Provide the [X, Y] coordinate of the cell's center where the given text is located.  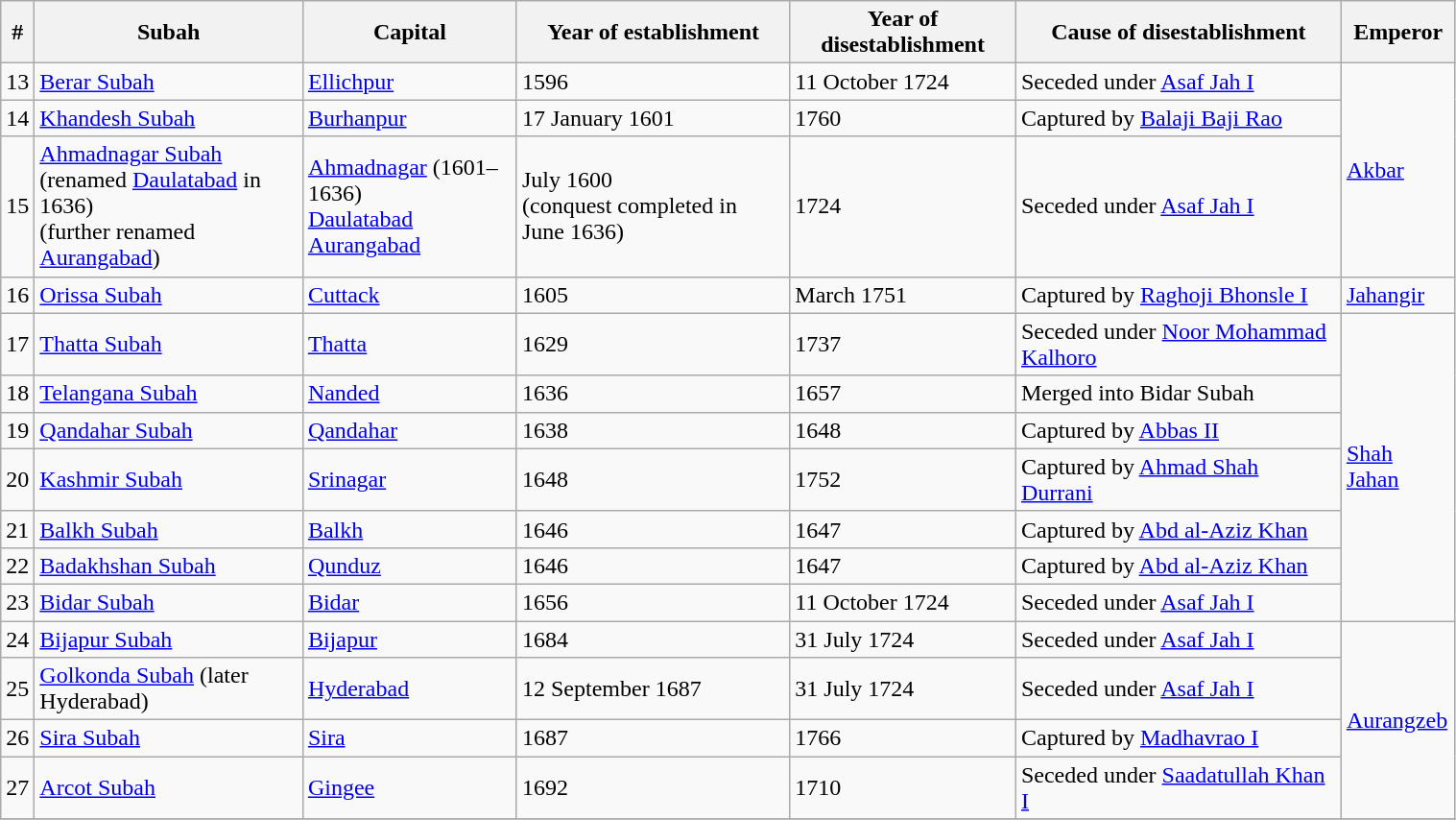
Balkh [409, 529]
1605 [653, 295]
20 [17, 480]
Seceded under Saadatullah Khan I [1179, 787]
Bidar [409, 602]
Seceded under Noor Mohammad Kalhoro [1179, 344]
16 [17, 295]
1737 [903, 344]
Golkonda Subah (later Hyderabad) [169, 689]
Captured by Madhavrao I [1179, 738]
Qandahar [409, 430]
Captured by Abbas II [1179, 430]
Bidar Subah [169, 602]
Cuttack [409, 295]
1710 [903, 787]
Subah [169, 33]
July 1600(conquest completed in June 1636) [653, 206]
1684 [653, 639]
Merged into Bidar Subah [1179, 394]
Year of disestablishment [903, 33]
Cause of disestablishment [1179, 33]
Srinagar [409, 480]
14 [17, 118]
Arcot Subah [169, 787]
Orissa Subah [169, 295]
Gingee [409, 787]
Bijapur Subah [169, 639]
1636 [653, 394]
23 [17, 602]
March 1751 [903, 295]
Captured by Raghoji Bhonsle I [1179, 295]
22 [17, 566]
21 [17, 529]
Sira [409, 738]
17 January 1601 [653, 118]
13 [17, 82]
Bijapur [409, 639]
Hyderabad [409, 689]
1629 [653, 344]
1656 [653, 602]
Ellichpur [409, 82]
Qandahar Subah [169, 430]
1596 [653, 82]
Captured by Ahmad Shah Durrani [1179, 480]
Khandesh Subah [169, 118]
Captured by Balaji Baji Rao [1179, 118]
15 [17, 206]
Balkh Subah [169, 529]
19 [17, 430]
1752 [903, 480]
Jahangir [1397, 295]
17 [17, 344]
Shah Jahan [1397, 467]
Emperor [1397, 33]
12 September 1687 [653, 689]
Burhanpur [409, 118]
Aurangzeb [1397, 719]
1760 [903, 118]
Ahmadnagar (1601–1636)DaulatabadAurangabad [409, 206]
Telangana Subah [169, 394]
1687 [653, 738]
18 [17, 394]
Badakhshan Subah [169, 566]
1638 [653, 430]
Thatta [409, 344]
1692 [653, 787]
25 [17, 689]
Thatta Subah [169, 344]
1657 [903, 394]
1724 [903, 206]
Year of establishment [653, 33]
Sira Subah [169, 738]
26 [17, 738]
Ahmadnagar Subah(renamed Daulatabad in 1636)(further renamed Aurangabad) [169, 206]
Kashmir Subah [169, 480]
27 [17, 787]
Qunduz [409, 566]
# [17, 33]
Akbar [1397, 170]
1766 [903, 738]
Berar Subah [169, 82]
Capital [409, 33]
24 [17, 639]
Nanded [409, 394]
